Provide the [x, y] coordinate of the cell's center where the given text is located.  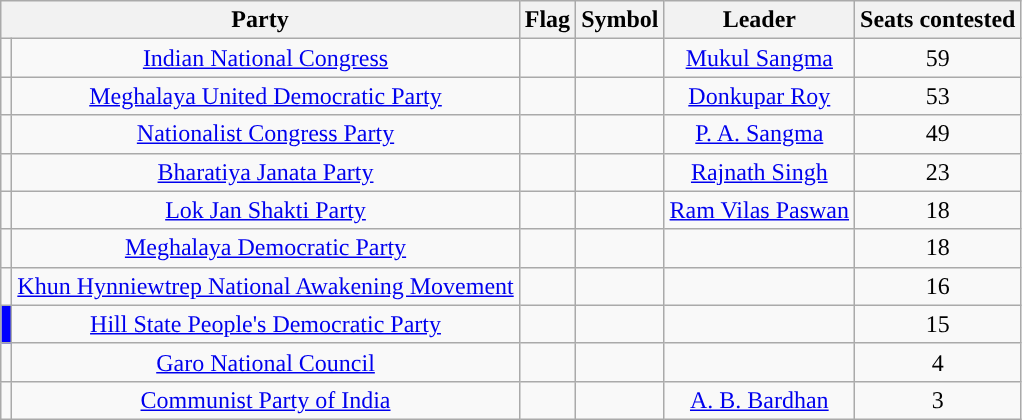
A. B. Bardhan [759, 400]
Lok Jan Shakti Party [266, 210]
Nationalist Congress Party [266, 134]
Meghalaya Democratic Party [266, 248]
Indian National Congress [266, 58]
Rajnath Singh [759, 172]
59 [938, 58]
15 [938, 324]
49 [938, 134]
53 [938, 96]
Meghalaya United Democratic Party [266, 96]
Ram Vilas Paswan [759, 210]
Garo National Council [266, 362]
Symbol [620, 20]
Hill State People's Democratic Party [266, 324]
Flag [547, 20]
Party [260, 20]
Leader [759, 20]
Mukul Sangma [759, 58]
4 [938, 362]
3 [938, 400]
Bharatiya Janata Party [266, 172]
P. A. Sangma [759, 134]
Communist Party of India [266, 400]
16 [938, 286]
23 [938, 172]
Khun Hynniewtrep National Awakening Movement [266, 286]
Donkupar Roy [759, 96]
Seats contested [938, 20]
